Scan for the cell matching the given text and deliver its [x, y] coordinate at center. 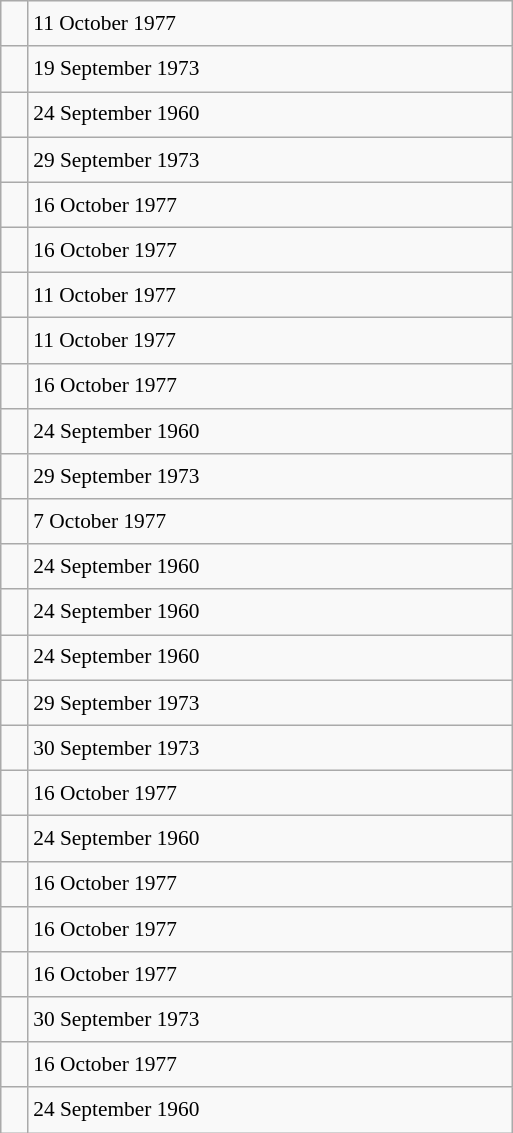
7 October 1977 [270, 522]
19 September 1973 [270, 68]
